Capture the cell that displays the provided text and extract its (x, y) central coordinate. 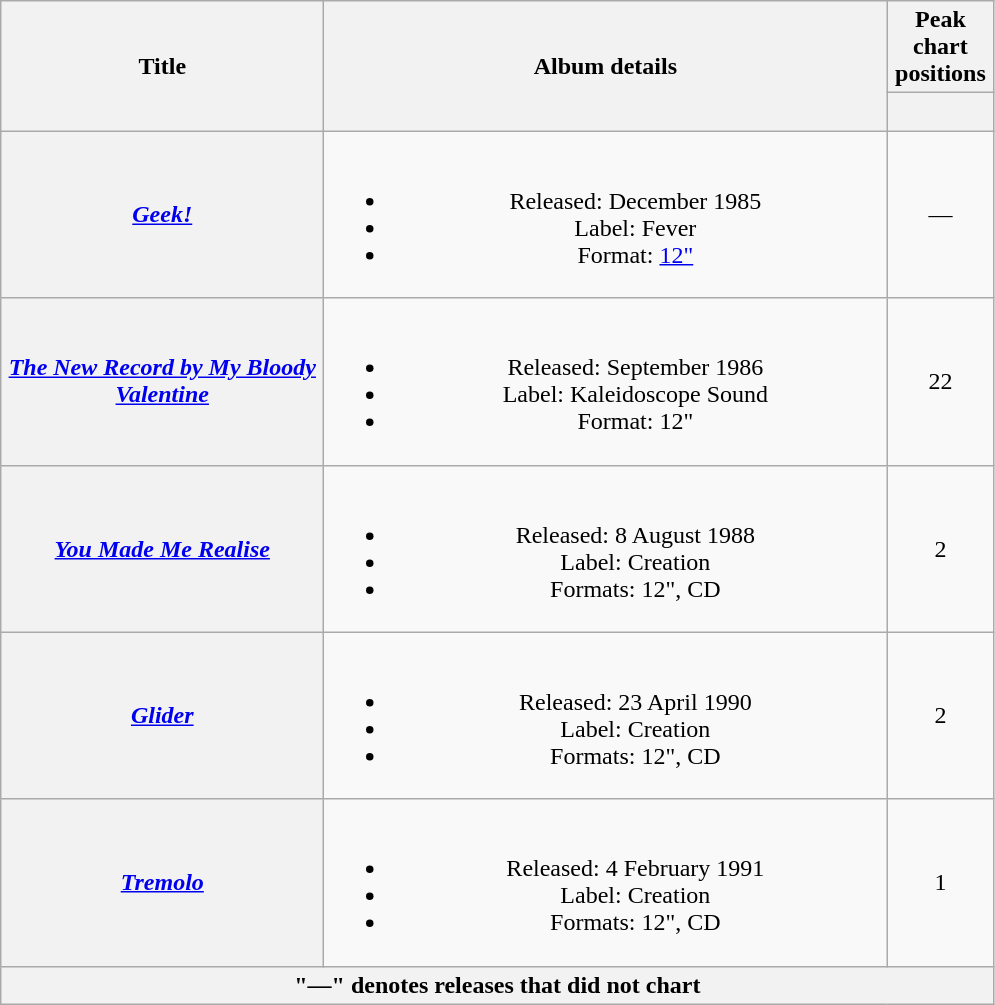
You Made Me Realise (162, 548)
22 (940, 382)
The New Record by My Bloody Valentine (162, 382)
Released: December 1985 Label: Fever Format: 12" (606, 214)
Released: 4 February 1991 Label: Creation Formats: 12", CD (606, 882)
Glider (162, 716)
1 (940, 882)
Tremolo (162, 882)
Peak chart positions (940, 47)
Title (162, 66)
— (940, 214)
Released: 23 April 1990 Label: Creation Formats: 12", CD (606, 716)
Album details (606, 66)
Released: 8 August 1988 Label: Creation Formats: 12", CD (606, 548)
Geek! (162, 214)
"—" denotes releases that did not chart (498, 985)
Released: September 1986 Label: Kaleidoscope Sound Format: 12" (606, 382)
